Return the (X, Y) coordinate for the center point of the cell that contains the specified text.  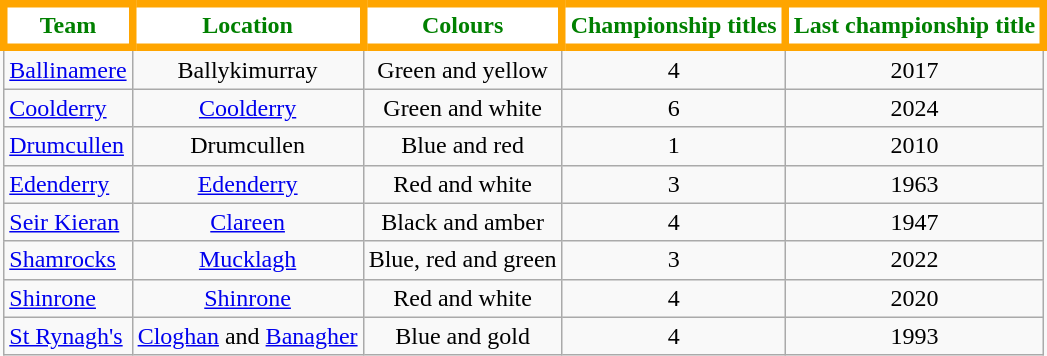
1993 (914, 336)
Black and amber (462, 222)
1 (674, 146)
Blue and red (462, 146)
1963 (914, 184)
St Rynagh's (68, 336)
2024 (914, 108)
2020 (914, 298)
Green and yellow (462, 68)
Seir Kieran (68, 222)
Colours (462, 26)
2017 (914, 68)
Cloghan and Banagher (248, 336)
Team (68, 26)
Blue and gold (462, 336)
Last championship title (914, 26)
Clareen (248, 222)
Blue, red and green (462, 260)
Green and white (462, 108)
Mucklagh (248, 260)
Ballinamere (68, 68)
1947 (914, 222)
Location (248, 26)
Shamrocks (68, 260)
6 (674, 108)
2010 (914, 146)
Championship titles (674, 26)
2022 (914, 260)
Ballykimurray (248, 68)
